Identify which cell holds the provided text, then report its (X, Y) central coordinate. 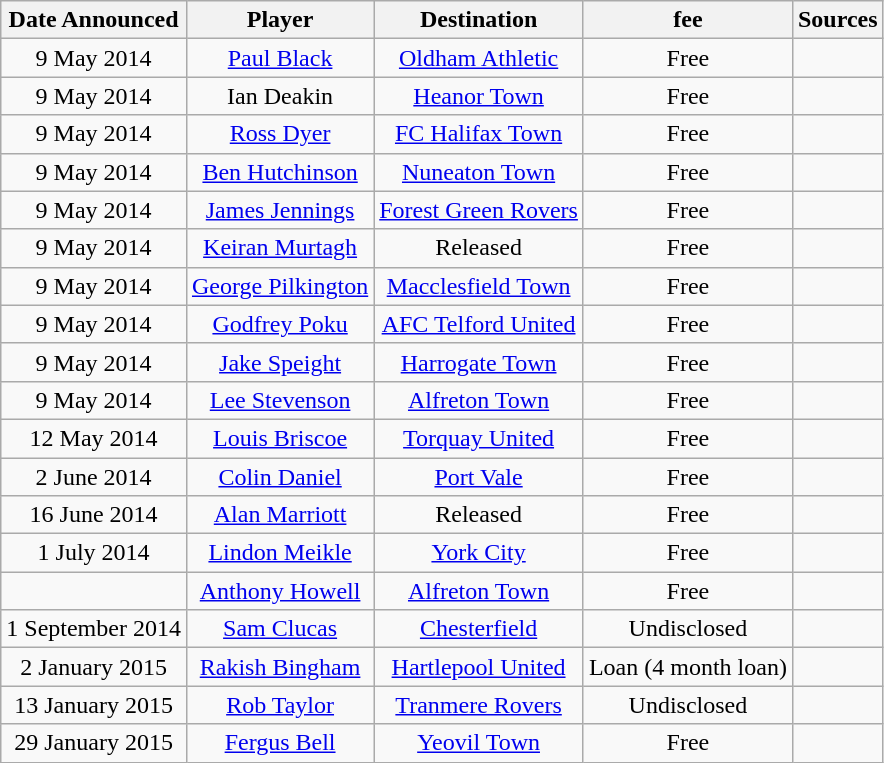
York City (479, 553)
1 July 2014 (94, 553)
Sources (838, 20)
Nuneaton Town (479, 172)
Lindon Meikle (280, 553)
Player (280, 20)
Keiran Murtagh (280, 248)
Alan Marriott (280, 515)
Port Vale (479, 477)
FC Halifax Town (479, 134)
Lee Stevenson (280, 400)
2 June 2014 (94, 477)
Heanor Town (479, 96)
Date Announced (94, 20)
12 May 2014 (94, 438)
Harrogate Town (479, 362)
Torquay United (479, 438)
Rob Taylor (280, 705)
Ross Dyer (280, 134)
fee (688, 20)
James Jennings (280, 210)
Chesterfield (479, 629)
Anthony Howell (280, 591)
Godfrey Poku (280, 324)
Ian Deakin (280, 96)
Rakish Bingham (280, 667)
2 January 2015 (94, 667)
Loan (4 month loan) (688, 667)
Fergus Bell (280, 743)
Yeovil Town (479, 743)
Forest Green Rovers (479, 210)
Destination (479, 20)
George Pilkington (280, 286)
Louis Briscoe (280, 438)
Paul Black (280, 58)
Oldham Athletic (479, 58)
Sam Clucas (280, 629)
Macclesfield Town (479, 286)
1 September 2014 (94, 629)
13 January 2015 (94, 705)
Jake Speight (280, 362)
AFC Telford United (479, 324)
29 January 2015 (94, 743)
16 June 2014 (94, 515)
Hartlepool United (479, 667)
Colin Daniel (280, 477)
Ben Hutchinson (280, 172)
Tranmere Rovers (479, 705)
